Extract the (X, Y) coordinate from the center of the cell holding the provided text.  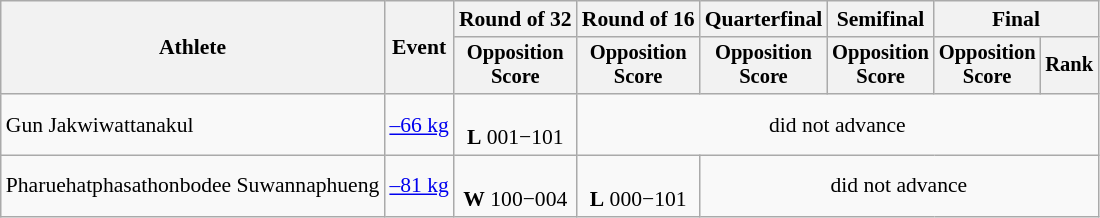
Gun Jakwiwattanakul (193, 124)
–81 kg (418, 186)
Athlete (193, 48)
Rank (1069, 66)
L 000−101 (638, 186)
Pharuehatphasathonbodee Suwannaphueng (193, 186)
Event (418, 48)
Final (1016, 19)
–66 kg (418, 124)
W 100−004 (516, 186)
L 001−101 (516, 124)
Round of 32 (516, 19)
Round of 16 (638, 19)
Quarterfinal (764, 19)
Semifinal (880, 19)
